Output the (x, y) coordinate of the center of the cell containing the given text.  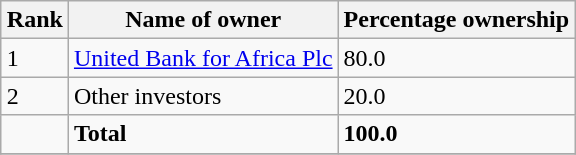
1 (34, 58)
Name of owner (203, 20)
100.0 (456, 134)
Percentage ownership (456, 20)
United Bank for Africa Plc (203, 58)
Total (203, 134)
2 (34, 96)
80.0 (456, 58)
20.0 (456, 96)
Rank (34, 20)
Other investors (203, 96)
